Return (x, y) of the center of cell containing provided text 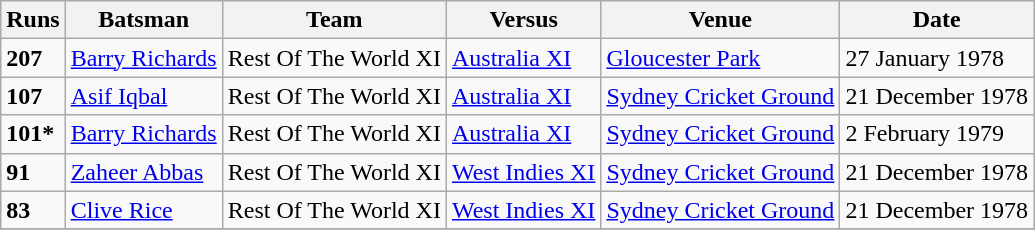
Runs (33, 20)
2 February 1979 (937, 134)
Asif Iqbal (144, 96)
Team (334, 20)
27 January 1978 (937, 58)
Clive Rice (144, 210)
Batsman (144, 20)
101* (33, 134)
Versus (523, 20)
Gloucester Park (720, 58)
Venue (720, 20)
107 (33, 96)
Date (937, 20)
207 (33, 58)
Zaheer Abbas (144, 172)
83 (33, 210)
91 (33, 172)
